Find where the given text appears and provide that cell's center as (x, y) coordinate. 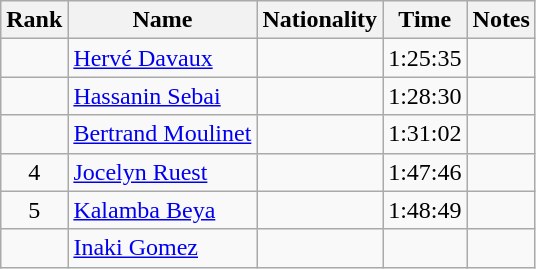
Hassanin Sebai (162, 96)
1:31:02 (425, 134)
Jocelyn Ruest (162, 172)
1:25:35 (425, 58)
Hervé Davaux (162, 58)
4 (34, 172)
Rank (34, 20)
Name (162, 20)
Time (425, 20)
Kalamba Beya (162, 210)
1:28:30 (425, 96)
Notes (501, 20)
1:48:49 (425, 210)
1:47:46 (425, 172)
5 (34, 210)
Inaki Gomez (162, 248)
Bertrand Moulinet (162, 134)
Nationality (320, 20)
